Return the [x, y] coordinate for the center point of the cell that contains the specified text.  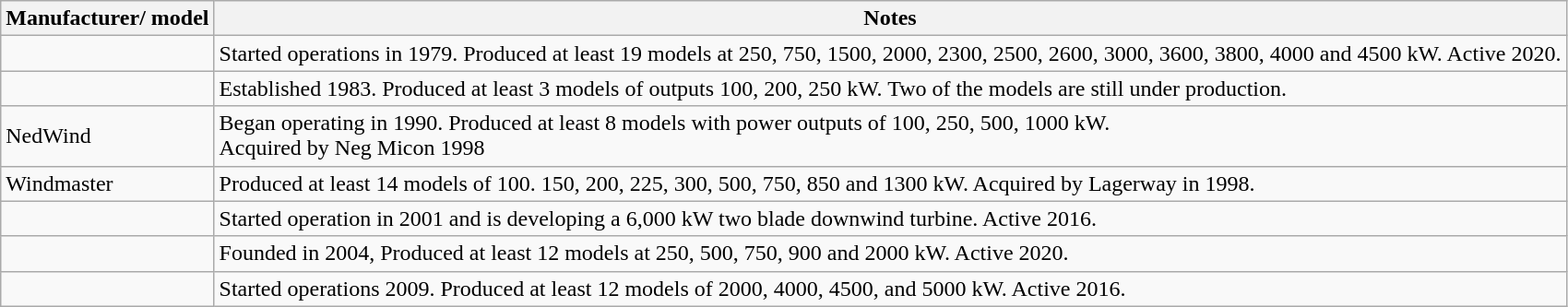
Founded in 2004, Produced at least 12 models at 250, 500, 750, 900 and 2000 kW. Active 2020. [890, 254]
Windmaster [107, 183]
Produced at least 14 models of 100. 150, 200, 225, 300, 500, 750, 850 and 1300 kW. Acquired by Lagerway in 1998. [890, 183]
Started operation in 2001 and is developing a 6,000 kW two blade downwind turbine. Active 2016. [890, 218]
Began operating in 1990. Produced at least 8 models with power outputs of 100, 250, 500, 1000 kW.Acquired by Neg Micon 1998 [890, 136]
Started operations 2009. Produced at least 12 models of 2000, 4000, 4500, and 5000 kW. Active 2016. [890, 289]
NedWind [107, 136]
Established 1983. Produced at least 3 models of outputs 100, 200, 250 kW. Two of the models are still under production. [890, 89]
Manufacturer/ model [107, 18]
Started operations in 1979. Produced at least 19 models at 250, 750, 1500, 2000, 2300, 2500, 2600, 3000, 3600, 3800, 4000 and 4500 kW. Active 2020. [890, 53]
Notes [890, 18]
